Output the (x, y) coordinate of the center of the cell containing the given text.  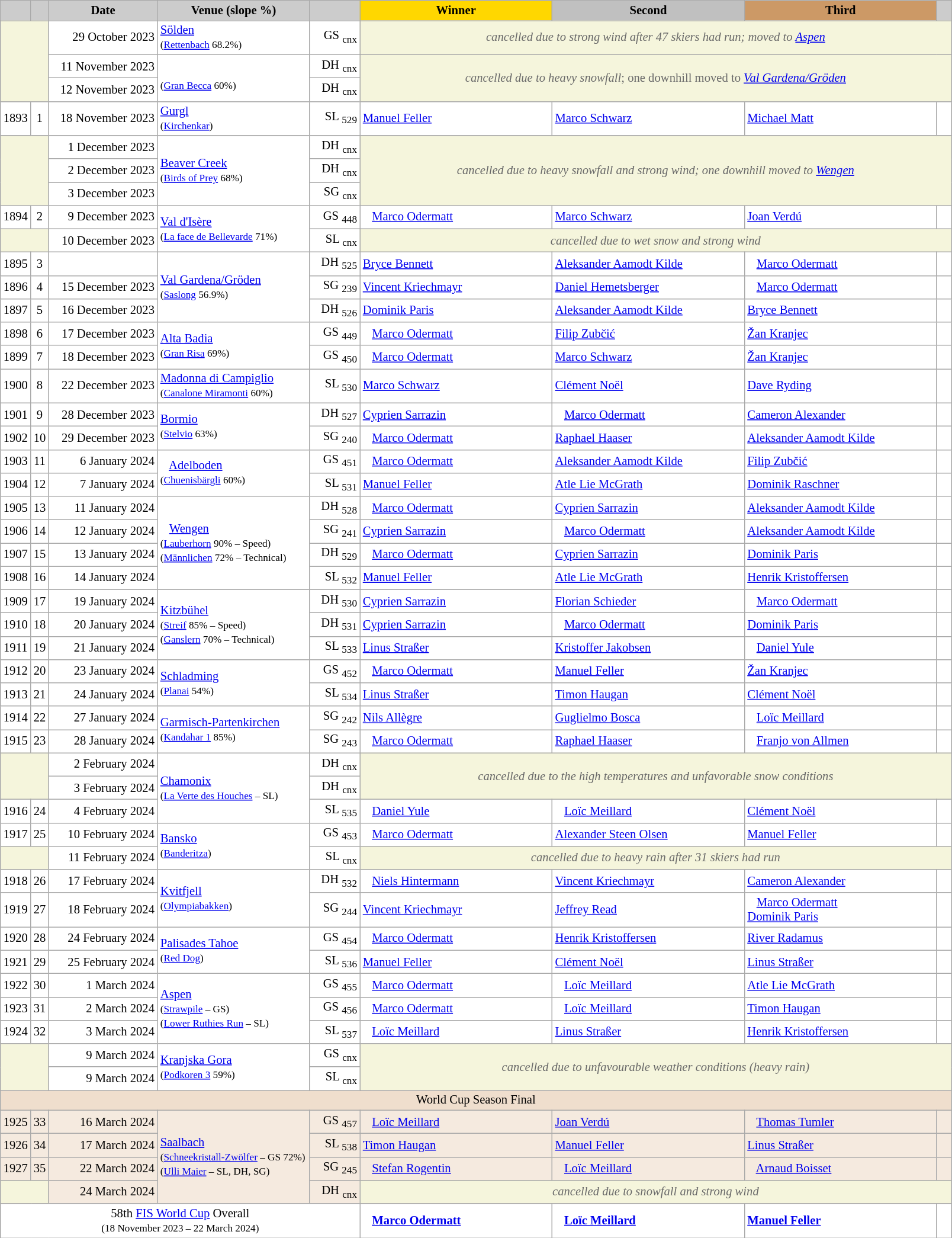
DH 531 (335, 624)
18 (40, 624)
SG 245 (335, 1168)
29 October 2023 (103, 37)
GS 448 (335, 217)
9 December 2023 (103, 217)
1913 (15, 694)
DH 529 (335, 554)
SL 532 (335, 578)
9 (40, 415)
12 November 2023 (103, 89)
27 January 2024 (103, 718)
11 February 2024 (103, 858)
1908 (15, 578)
29 (40, 962)
Madonna di Campiglio(Canalone Miramonti 60%) (233, 386)
1907 (15, 554)
Alta Badia(Gran Risa 69%) (233, 346)
Niels Hintermann (456, 881)
1 (40, 118)
25 (40, 834)
20 (40, 671)
Venue (slope %) (233, 10)
20 January 2024 (103, 624)
Palisades Tahoe(Red Dog) (233, 950)
Gurgl(Kirchenkar) (233, 118)
Chamonix(La Verte des Houches – SL) (233, 788)
21 (40, 694)
Schladming(Planai 54%) (233, 682)
4 February 2024 (103, 810)
7 January 2024 (103, 485)
Guglielmo Bosca (649, 718)
17 (40, 601)
1920 (15, 938)
18 February 2024 (103, 910)
1909 (15, 601)
1905 (15, 508)
1914 (15, 718)
DH 526 (335, 310)
1910 (15, 624)
1896 (15, 287)
(Gran Becca 60%) (233, 78)
cancelled due to wet snow and strong wind (656, 240)
1927 (15, 1168)
17 March 2024 (103, 1144)
GS 452 (335, 671)
Michael Matt (841, 118)
3 March 2024 (103, 1032)
1906 (15, 531)
23 (40, 740)
World Cup Season Final (476, 1100)
Beaver Creek(Birds of Prey 68%) (233, 170)
22 (40, 718)
SG 240 (335, 437)
35 (40, 1168)
22 March 2024 (103, 1168)
1 March 2024 (103, 984)
Val Gardena/Gröden(Saslong 56.9%) (233, 287)
23 January 2024 (103, 671)
SG 241 (335, 531)
cancelled due to heavy snowfall and strong wind; one downhill moved to Wengen (656, 170)
18 December 2023 (103, 357)
SL 537 (335, 1032)
1898 (15, 334)
Kitzbühel(Streif 85% – Speed) (Ganslern 70% – Technical) (233, 624)
13 (40, 508)
1919 (15, 910)
17 February 2024 (103, 881)
15 December 2023 (103, 287)
12 January 2024 (103, 531)
Florian Schieder (649, 601)
SG 244 (335, 910)
10 (40, 437)
2 December 2023 (103, 171)
DH 530 (335, 601)
Alexander Steen Olsen (649, 834)
Second (649, 10)
GS 449 (335, 334)
Sölden(Rettenbach 68.2%) (233, 37)
3 (40, 263)
6 January 2024 (103, 461)
Garmisch-Partenkirchen(Kandahar 1 85%) (233, 730)
1925 (15, 1122)
8 (40, 386)
5 (40, 310)
29 December 2023 (103, 437)
SL 535 (335, 810)
Arnaud Boisset (841, 1168)
DH 527 (335, 415)
SG cnx (335, 193)
34 (40, 1144)
Kranjska Gora(Podkoren 3 59%) (233, 1067)
GS 455 (335, 984)
12 (40, 485)
14 (40, 531)
2 (40, 217)
Nils Allègre (456, 718)
cancelled due to heavy snowfall; one downhill moved to Val Gardena/Gröden (656, 78)
1921 (15, 962)
1901 (15, 415)
1923 (15, 1008)
Marco Odermatt Dominik Paris (841, 910)
6 (40, 334)
16 December 2023 (103, 310)
Winner (456, 10)
SG 242 (335, 718)
SG 239 (335, 287)
1924 (15, 1032)
58th FIS World Cup Overall(18 November 2023 – 22 March 2024) (180, 1221)
1899 (15, 357)
30 (40, 984)
Kvitfjell(Olympiabakken) (233, 898)
Thomas Tumler (841, 1122)
16 March 2024 (103, 1122)
1915 (15, 740)
Third (841, 10)
27 (40, 910)
Wengen(Lauberhorn 90% – Speed)(Männlichen 72% – Technical) (233, 543)
18 November 2023 (103, 118)
2 March 2024 (103, 1008)
3 December 2023 (103, 193)
Daniel Hemetsberger (649, 287)
GS 456 (335, 1008)
1918 (15, 881)
SL 536 (335, 962)
13 January 2024 (103, 554)
SL 529 (335, 118)
cancelled due to the high temperatures and unfavorable snow conditions (656, 776)
28 January 2024 (103, 740)
1926 (15, 1144)
11 January 2024 (103, 508)
21 January 2024 (103, 648)
16 (40, 578)
GS 454 (335, 938)
17 December 2023 (103, 334)
Bormio(Stelvio 63%) (233, 426)
GS 453 (335, 834)
cancelled due to heavy rain after 31 skiers had run (656, 858)
7 (40, 357)
Kristoffer Jakobsen (649, 648)
33 (40, 1122)
cancelled due to snowfall and strong wind (656, 1192)
SG 243 (335, 740)
26 (40, 881)
28 (40, 938)
1895 (15, 263)
15 (40, 554)
DH 525 (335, 263)
GS 457 (335, 1122)
1 December 2023 (103, 147)
1912 (15, 671)
22 December 2023 (103, 386)
Bansko(Banderitza) (233, 846)
1894 (15, 217)
11 November 2023 (103, 66)
1893 (15, 118)
1904 (15, 485)
28 December 2023 (103, 415)
1897 (15, 310)
31 (40, 1008)
32 (40, 1032)
11 (40, 461)
14 January 2024 (103, 578)
1917 (15, 834)
GS 451 (335, 461)
Stefan Rogentin (456, 1168)
10 December 2023 (103, 240)
Val d'Isère(La face de Bellevarde 71%) (233, 229)
24 March 2024 (103, 1192)
cancelled due to strong wind after 47 skiers had run; moved to Aspen (656, 37)
River Radamus (841, 938)
1900 (15, 386)
Date (103, 10)
SL 534 (335, 694)
3 February 2024 (103, 788)
Adelboden(Chuenisbärgli 60%) (233, 473)
10 February 2024 (103, 834)
1922 (15, 984)
1916 (15, 810)
1903 (15, 461)
Saalbach(Schneekristall-Zwölfer – GS 72%)(Ulli Maier – SL, DH, SG) (233, 1157)
SL 538 (335, 1144)
1902 (15, 437)
24 January 2024 (103, 694)
cancelled due to unfavourable weather conditions (heavy rain) (656, 1067)
24 February 2024 (103, 938)
DH 528 (335, 508)
Dave Ryding (841, 386)
19 (40, 648)
4 (40, 287)
25 February 2024 (103, 962)
19 January 2024 (103, 601)
Dominik Raschner (841, 485)
SL 530 (335, 386)
Jeffrey Read (649, 910)
GS 450 (335, 357)
Franjo von Allmen (841, 740)
DH 532 (335, 881)
24 (40, 810)
SL 533 (335, 648)
1911 (15, 648)
2 February 2024 (103, 764)
SL 531 (335, 485)
Aspen(Strawpile – GS)(Lower Ruthies Run – SL) (233, 1008)
